Return (X, Y) of the center of cell containing provided text 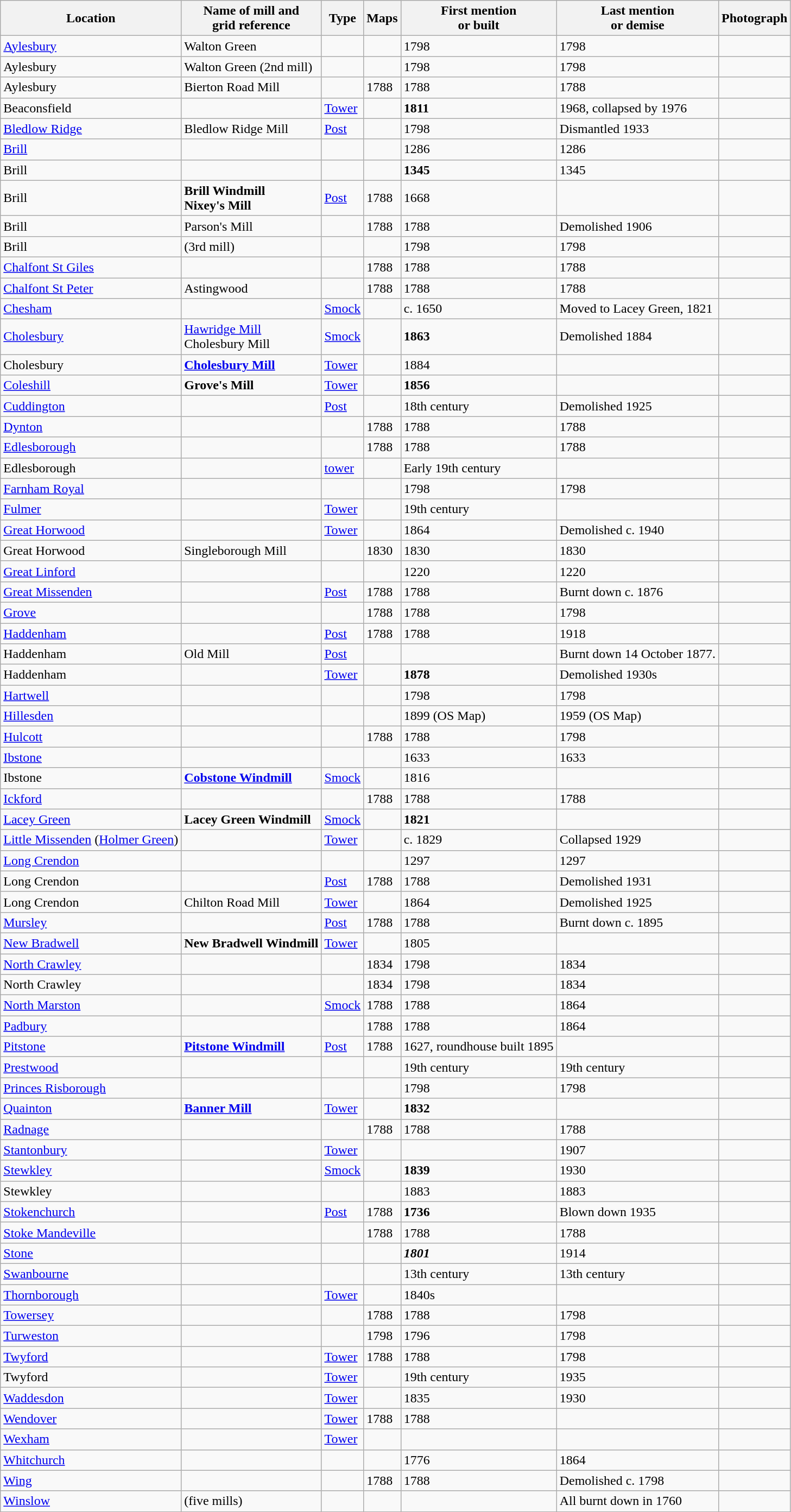
1935 (637, 1377)
Last mention or demise (637, 18)
Dismantled 1933 (637, 129)
1832 (479, 1109)
Prestwood (91, 1067)
Turweston (91, 1336)
Stokenchurch (91, 1212)
1878 (479, 675)
Swanbourne (91, 1274)
New Bradwell (91, 943)
Collapsed 1929 (637, 840)
Burnt down 14 October 1877. (637, 654)
Chesham (91, 309)
1801 (479, 1253)
Farnham Royal (91, 489)
Stoke Mandeville (91, 1232)
Ickford (91, 799)
Walton Green (2nd mill) (251, 67)
Maps (382, 18)
Demolished 1884 (637, 337)
Burnt down c. 1876 (637, 592)
Wendover (91, 1419)
Walton Green (251, 46)
Chalfont St Giles (91, 267)
Parson's Mill (251, 226)
New Bradwell Windmill (251, 943)
1821 (479, 819)
Demolished 1931 (637, 881)
1816 (479, 778)
Coleshill (91, 385)
Hartwell (91, 695)
c. 1829 (479, 840)
1840s (479, 1295)
tower (343, 468)
Cuddington (91, 406)
Quainton (91, 1109)
Grove (91, 612)
Banner Mill (251, 1109)
North Marston (91, 1005)
Name of mill andgrid reference (251, 18)
1918 (637, 634)
Location (91, 18)
Singleborough Mill (251, 551)
1899 (OS Map) (479, 716)
Mursley (91, 922)
Pitstone Windmill (251, 1047)
Pitstone (91, 1047)
Beaconsfield (91, 108)
1805 (479, 943)
1776 (479, 1460)
Hawridge MillCholesbury Mill (251, 337)
Type (343, 18)
1914 (637, 1253)
1907 (637, 1150)
Demolished 1906 (637, 226)
Little Missenden (Holmer Green) (91, 840)
Chalfont St Peter (91, 288)
Wexham (91, 1439)
Bierton Road Mill (251, 87)
Hulcott (91, 737)
(five mills) (251, 1501)
1884 (479, 365)
1736 (479, 1212)
Dynton (91, 427)
Astingwood (251, 288)
Hillesden (91, 716)
Bledlow Ridge (91, 129)
1959 (OS Map) (637, 716)
Demolished 1930s (637, 675)
Old Mill (251, 654)
c. 1650 (479, 309)
(3rd mill) (251, 246)
Radnage (91, 1129)
Waddesdon (91, 1398)
1839 (479, 1171)
Padbury (91, 1026)
Winslow (91, 1501)
All burnt down in 1760 (637, 1501)
Cobstone Windmill (251, 778)
Chilton Road Mill (251, 902)
18th century (479, 406)
1968, collapsed by 1976 (637, 108)
Fulmer (91, 509)
Cholesbury Mill (251, 365)
Great Linford (91, 571)
Wing (91, 1481)
Demolished c. 1940 (637, 530)
Bledlow Ridge Mill (251, 129)
Towersey (91, 1315)
1668 (479, 198)
First mentionor built (479, 18)
Moved to Lacey Green, 1821 (637, 309)
1796 (479, 1336)
Whitchurch (91, 1460)
1811 (479, 108)
1835 (479, 1398)
Great Missenden (91, 592)
Grove's Mill (251, 385)
Burnt down c. 1895 (637, 922)
Brill WindmillNixey's Mill (251, 198)
Thornborough (91, 1295)
Lacey Green Windmill (251, 819)
Early 19th century (479, 468)
Photograph (755, 18)
Lacey Green (91, 819)
Demolished c. 1798 (637, 1481)
1863 (479, 337)
Princes Risborough (91, 1088)
1856 (479, 385)
1627, roundhouse built 1895 (479, 1047)
Blown down 1935 (637, 1212)
Stantonbury (91, 1150)
Stone (91, 1253)
